Search for the cell housing the specified text and yield its (X, Y) center coordinate. 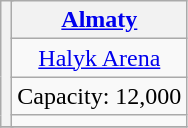
Almaty (100, 20)
Capacity: 12,000 (100, 96)
Halyk Arena (100, 58)
